Locate the cell with the specified text and output its (X, Y) center coordinate. 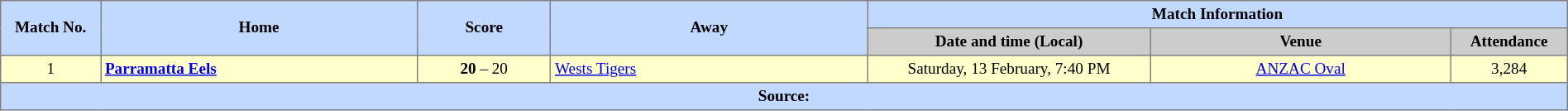
Home (260, 28)
ANZAC Oval (1300, 70)
Venue (1300, 41)
Date and time (Local) (1009, 41)
1 (51, 70)
Wests Tigers (710, 70)
Match Information (1217, 15)
20 – 20 (485, 70)
3,284 (1508, 70)
Source: (784, 96)
Score (485, 28)
Parramatta Eels (260, 70)
Saturday, 13 February, 7:40 PM (1009, 70)
Match No. (51, 28)
Attendance (1508, 41)
Away (710, 28)
